Detect which cell encompasses the target text, then output its [X, Y] center coordinate. 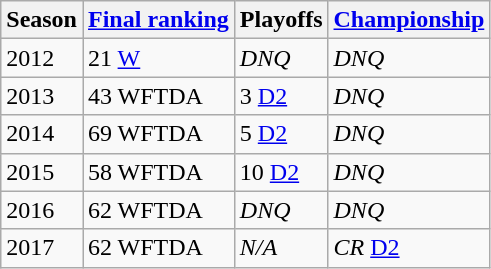
69 WFTDA [158, 134]
2013 [42, 96]
5 D2 [281, 134]
2015 [42, 172]
58 WFTDA [158, 172]
Season [42, 20]
Playoffs [281, 20]
N/A [281, 248]
2014 [42, 134]
3 D2 [281, 96]
2016 [42, 210]
Championship [409, 20]
10 D2 [281, 172]
CR D2 [409, 248]
21 W [158, 58]
Final ranking [158, 20]
2012 [42, 58]
2017 [42, 248]
43 WFTDA [158, 96]
